Detect which cell encompasses the target text, then output its (x, y) center coordinate. 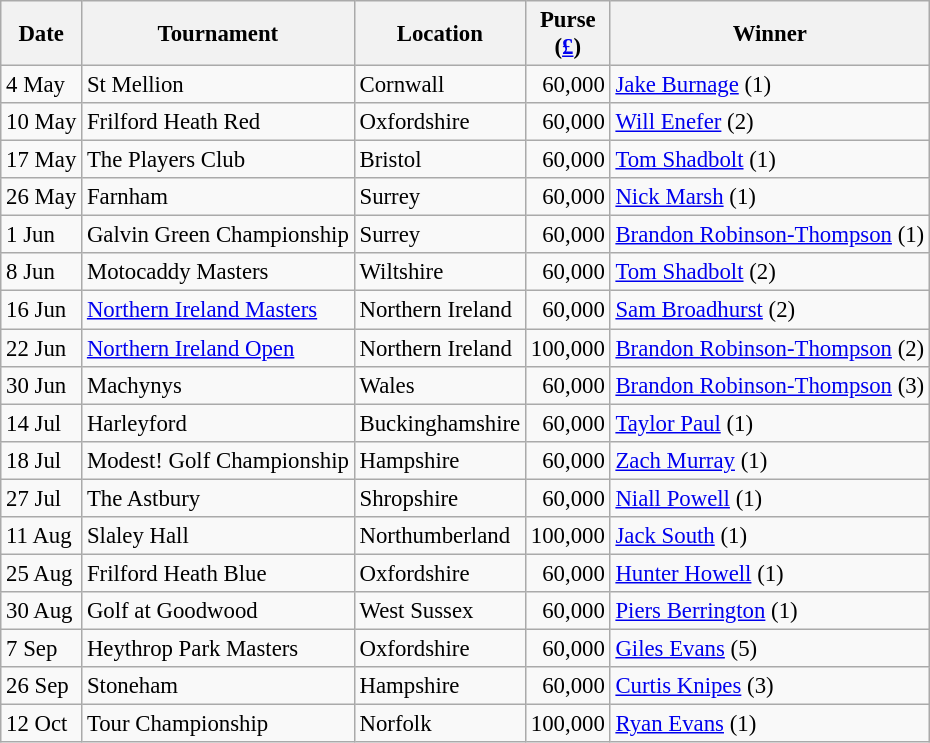
17 May (42, 160)
Northern Ireland Masters (218, 310)
Modest! Golf Championship (218, 460)
St Mellion (218, 85)
Date (42, 34)
Machynys (218, 385)
Wales (440, 385)
Ryan Evans (1) (770, 724)
Norfolk (440, 724)
Purse(£) (568, 34)
Brandon Robinson-Thompson (2) (770, 348)
Zach Murray (1) (770, 460)
12 Oct (42, 724)
Golf at Goodwood (218, 611)
25 Aug (42, 573)
West Sussex (440, 611)
Brandon Robinson-Thompson (1) (770, 235)
Frilford Heath Blue (218, 573)
Location (440, 34)
4 May (42, 85)
Nick Marsh (1) (770, 197)
Bristol (440, 160)
Northern Ireland Open (218, 348)
Northumberland (440, 536)
Niall Powell (1) (770, 498)
The Players Club (218, 160)
Motocaddy Masters (218, 273)
Shropshire (440, 498)
Galvin Green Championship (218, 235)
14 Jul (42, 423)
Piers Berrington (1) (770, 611)
Harleyford (218, 423)
Tom Shadbolt (2) (770, 273)
27 Jul (42, 498)
7 Sep (42, 648)
Brandon Robinson-Thompson (3) (770, 385)
Tom Shadbolt (1) (770, 160)
22 Jun (42, 348)
Frilford Heath Red (218, 122)
11 Aug (42, 536)
10 May (42, 122)
Buckinghamshire (440, 423)
Heythrop Park Masters (218, 648)
Jake Burnage (1) (770, 85)
16 Jun (42, 310)
1 Jun (42, 235)
Tour Championship (218, 724)
8 Jun (42, 273)
30 Jun (42, 385)
Wiltshire (440, 273)
Jack South (1) (770, 536)
18 Jul (42, 460)
Curtis Knipes (3) (770, 686)
26 Sep (42, 686)
30 Aug (42, 611)
Tournament (218, 34)
26 May (42, 197)
Hunter Howell (1) (770, 573)
Slaley Hall (218, 536)
Giles Evans (5) (770, 648)
Stoneham (218, 686)
Sam Broadhurst (2) (770, 310)
Farnham (218, 197)
Will Enefer (2) (770, 122)
Cornwall (440, 85)
The Astbury (218, 498)
Taylor Paul (1) (770, 423)
Winner (770, 34)
